Search for the cell housing the specified text and yield its [X, Y] center coordinate. 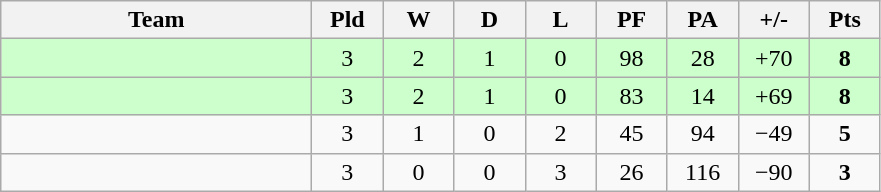
+70 [774, 58]
28 [702, 58]
Team [156, 20]
−90 [774, 172]
PA [702, 20]
14 [702, 96]
94 [702, 134]
45 [632, 134]
W [418, 20]
Pts [844, 20]
98 [632, 58]
−49 [774, 134]
26 [632, 172]
5 [844, 134]
83 [632, 96]
+69 [774, 96]
D [490, 20]
PF [632, 20]
L [560, 20]
+/- [774, 20]
Pld [348, 20]
116 [702, 172]
